Search for the cell housing the specified text and yield its (x, y) center coordinate. 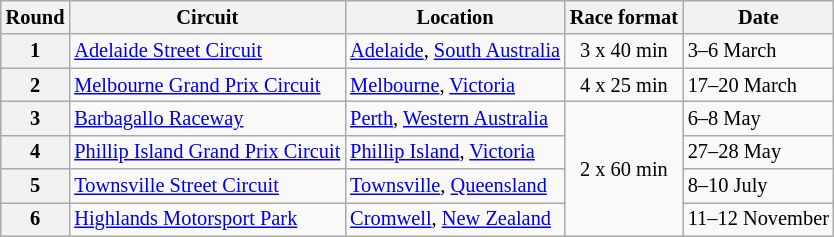
3 x 40 min (624, 51)
Race format (624, 17)
3–6 March (758, 51)
2 (36, 85)
Adelaide, South Australia (455, 51)
Perth, Western Australia (455, 118)
Barbagallo Raceway (207, 118)
1 (36, 51)
Location (455, 17)
27–28 May (758, 152)
6 (36, 219)
6–8 May (758, 118)
11–12 November (758, 219)
4 (36, 152)
Phillip Island, Victoria (455, 152)
3 (36, 118)
17–20 March (758, 85)
Round (36, 17)
Townsville Street Circuit (207, 186)
5 (36, 186)
Townsville, Queensland (455, 186)
Date (758, 17)
Melbourne, Victoria (455, 85)
Phillip Island Grand Prix Circuit (207, 152)
Cromwell, New Zealand (455, 219)
4 x 25 min (624, 85)
Circuit (207, 17)
Highlands Motorsport Park (207, 219)
2 x 60 min (624, 168)
Adelaide Street Circuit (207, 51)
8–10 July (758, 186)
Melbourne Grand Prix Circuit (207, 85)
